Detect which cell encompasses the target text, then output its (x, y) center coordinate. 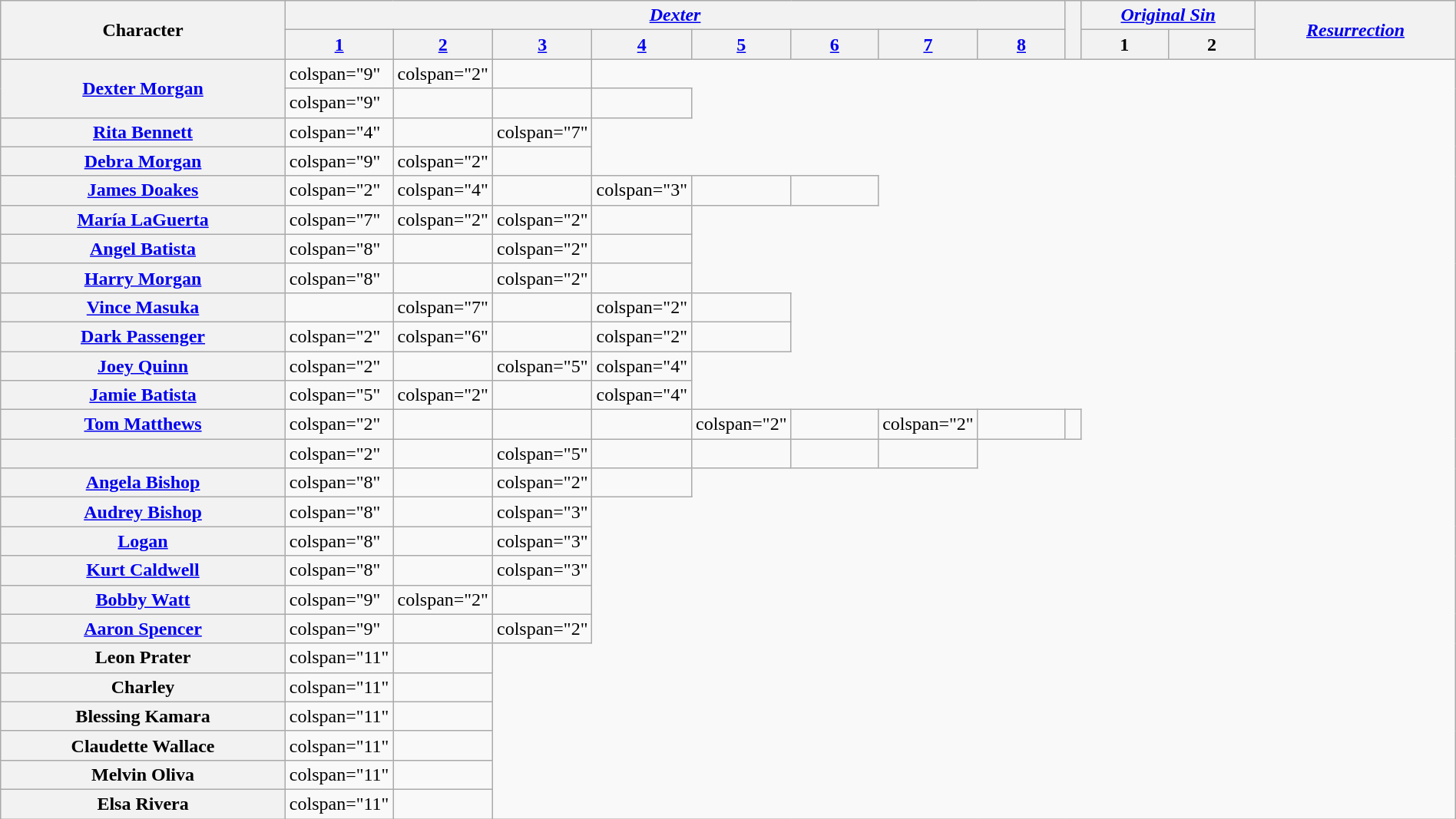
Leon Prater (143, 658)
Original Sin (1169, 15)
Dark Passenger (143, 336)
Kurt Caldwell (143, 570)
8 (1021, 45)
Joey Quinn (143, 366)
Resurrection (1355, 30)
James Doakes (143, 190)
7 (928, 45)
Vince Masuka (143, 307)
4 (642, 45)
Tom Matthews (143, 424)
Debra Morgan (143, 161)
Harry Morgan (143, 278)
Audrey Bishop (143, 512)
Logan (143, 541)
Angel Batista (143, 249)
Elsa Rivera (143, 804)
Blessing Kamara (143, 716)
María LaGuerta (143, 220)
Rita Bennett (143, 132)
Angela Bishop (143, 483)
Dexter (675, 15)
Aaron Spencer (143, 629)
Jamie Batista (143, 395)
3 (542, 45)
5 (741, 45)
Dexter Morgan (143, 88)
Melvin Oliva (143, 774)
Bobby Watt (143, 599)
Character (143, 30)
Charley (143, 687)
colspan="6" (443, 336)
Claudette Wallace (143, 745)
6 (835, 45)
